Capture the cell that displays the provided text and extract its [X, Y] central coordinate. 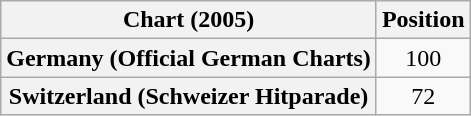
72 [423, 96]
100 [423, 58]
Position [423, 20]
Germany (Official German Charts) [189, 58]
Chart (2005) [189, 20]
Switzerland (Schweizer Hitparade) [189, 96]
